Output the [x, y] coordinate of the center of the cell containing the given text.  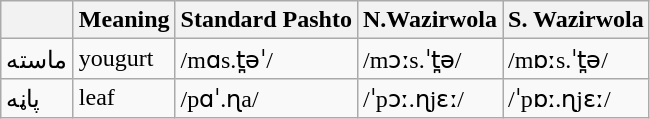
ماسته [38, 59]
Meaning [124, 20]
/ˈpɔː.ɳjɛː/ [430, 98]
/mɑs.t̪əˈ/ [266, 59]
N.Wazirwola [430, 20]
leaf [124, 98]
پاڼه [38, 98]
S. Wazirwola [576, 20]
Standard Pashto [266, 20]
/mɔːs.ˈt̪ə/ [430, 59]
/pɑˈ.ɳa/ [266, 98]
/ˈpɒː.ɳjɛː/ [576, 98]
yougurt [124, 59]
/mɒːs.ˈt̪ə/ [576, 59]
